Determine the [x, y] coordinate at the center of the cell enclosing the given text.  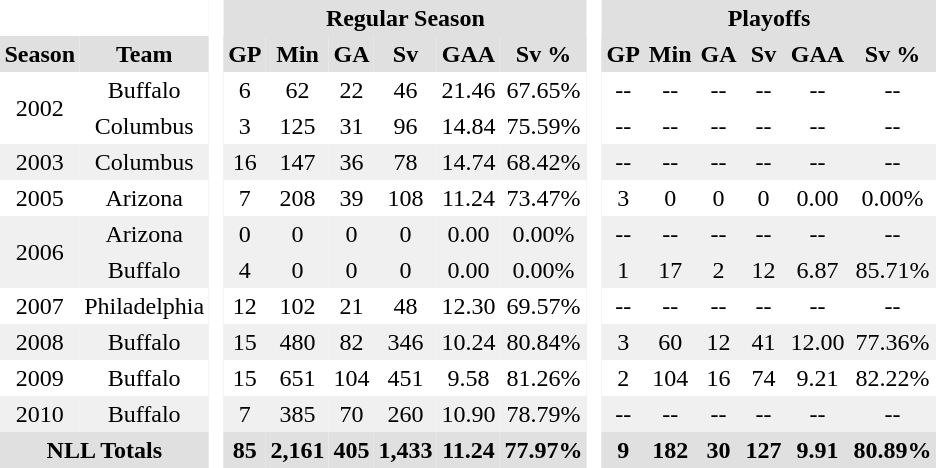
41 [764, 342]
2003 [40, 162]
31 [352, 126]
6.87 [818, 270]
346 [406, 342]
14.74 [468, 162]
260 [406, 414]
10.24 [468, 342]
480 [298, 342]
12.30 [468, 306]
102 [298, 306]
62 [298, 90]
96 [406, 126]
6 [245, 90]
80.84% [544, 342]
385 [298, 414]
36 [352, 162]
80.89% [892, 450]
73.47% [544, 198]
9 [623, 450]
77.36% [892, 342]
81.26% [544, 378]
85 [245, 450]
75.59% [544, 126]
48 [406, 306]
2007 [40, 306]
Regular Season [406, 18]
82 [352, 342]
22 [352, 90]
NLL Totals [104, 450]
651 [298, 378]
30 [718, 450]
21 [352, 306]
39 [352, 198]
2008 [40, 342]
1,433 [406, 450]
78 [406, 162]
2009 [40, 378]
60 [670, 342]
Playoffs [769, 18]
208 [298, 198]
69.57% [544, 306]
1 [623, 270]
82.22% [892, 378]
125 [298, 126]
2005 [40, 198]
9.91 [818, 450]
Team [144, 54]
127 [764, 450]
182 [670, 450]
77.97% [544, 450]
70 [352, 414]
74 [764, 378]
12.00 [818, 342]
2002 [40, 108]
10.90 [468, 414]
405 [352, 450]
Philadelphia [144, 306]
9.58 [468, 378]
108 [406, 198]
46 [406, 90]
2010 [40, 414]
21.46 [468, 90]
2,161 [298, 450]
2006 [40, 252]
4 [245, 270]
67.65% [544, 90]
14.84 [468, 126]
17 [670, 270]
85.71% [892, 270]
147 [298, 162]
Season [40, 54]
451 [406, 378]
68.42% [544, 162]
78.79% [544, 414]
9.21 [818, 378]
